Determine the [X, Y] coordinate at the center of the cell enclosing the given text.  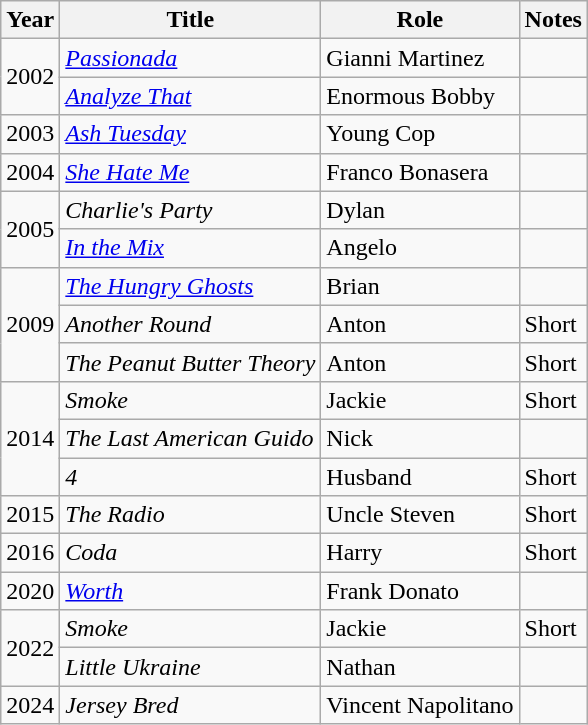
2016 [30, 553]
Title [190, 20]
Angelo [420, 248]
Uncle Steven [420, 515]
2004 [30, 172]
The Radio [190, 515]
Worth [190, 591]
Frank Donato [420, 591]
2024 [30, 705]
Nick [420, 438]
2020 [30, 591]
2009 [30, 324]
Charlie's Party [190, 210]
Husband [420, 477]
Another Round [190, 324]
2002 [30, 77]
She Hate Me [190, 172]
Year [30, 20]
Gianni Martinez [420, 58]
Ash Tuesday [190, 134]
Role [420, 20]
In the Mix [190, 248]
Passionada [190, 58]
Nathan [420, 667]
Notes [553, 20]
Jersey Bred [190, 705]
2005 [30, 229]
Franco Bonasera [420, 172]
Young Cop [420, 134]
The Last American Guido [190, 438]
Harry [420, 553]
Coda [190, 553]
4 [190, 477]
2003 [30, 134]
2014 [30, 438]
Analyze That [190, 96]
Vincent Napolitano [420, 705]
2015 [30, 515]
The Hungry Ghosts [190, 286]
The Peanut Butter Theory [190, 362]
Little Ukraine [190, 667]
Brian [420, 286]
Enormous Bobby [420, 96]
Dylan [420, 210]
2022 [30, 648]
